Provide the (X, Y) coordinate of the cell's center where the given text is located.  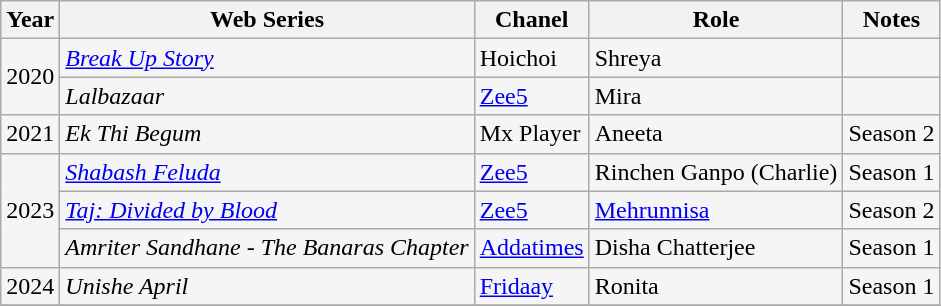
Role (716, 20)
Disha Chatterjee (716, 248)
Unishe April (267, 286)
2020 (30, 77)
2024 (30, 286)
Year (30, 20)
Amriter Sandhane - The Banaras Chapter (267, 248)
Shabash Feluda (267, 172)
Aneeta (716, 134)
Mehrunnisa (716, 210)
Notes (892, 20)
Rinchen Ganpo (Charlie) (716, 172)
Web Series (267, 20)
Chanel (532, 20)
Lalbazaar (267, 96)
Ronita (716, 286)
2023 (30, 210)
2021 (30, 134)
Taj: Divided by Blood (267, 210)
Mira (716, 96)
Mx Player (532, 134)
Addatimes (532, 248)
Hoichoi (532, 58)
Fridaay (532, 286)
Ek Thi Begum (267, 134)
Break Up Story (267, 58)
Shreya (716, 58)
